From the cell containing the given text, extract its center point as (X, Y) coordinate. 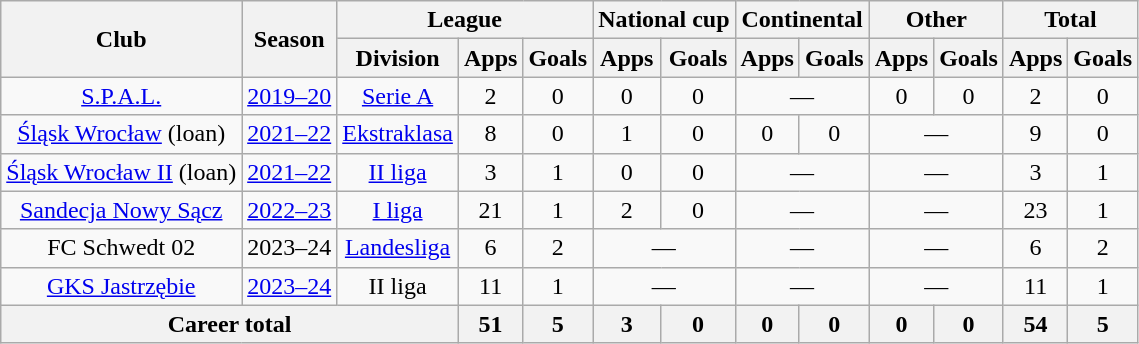
Continental (802, 20)
Ekstraklasa (398, 134)
FC Schwedt 02 (122, 248)
Season (290, 39)
Other (936, 20)
S.P.A.L. (122, 96)
Total (1070, 20)
Division (398, 58)
League (465, 20)
2019–20 (290, 96)
Serie A (398, 96)
Sandecja Nowy Sącz (122, 210)
Career total (230, 324)
Śląsk Wrocław II (loan) (122, 172)
8 (490, 134)
Śląsk Wrocław (loan) (122, 134)
54 (1035, 324)
21 (490, 210)
2022–23 (290, 210)
9 (1035, 134)
National cup (664, 20)
Club (122, 39)
23 (1035, 210)
Landesliga (398, 248)
I liga (398, 210)
GKS Jastrzębie (122, 286)
51 (490, 324)
